From the cell containing the given text, extract its center point as (X, Y) coordinate. 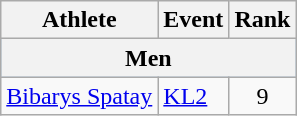
9 (262, 96)
Athlete (80, 20)
Rank (262, 20)
Event (194, 20)
Men (148, 58)
Bibarys Spatay (80, 96)
KL2 (194, 96)
